Output the [x, y] coordinate of the center of the cell containing the given text.  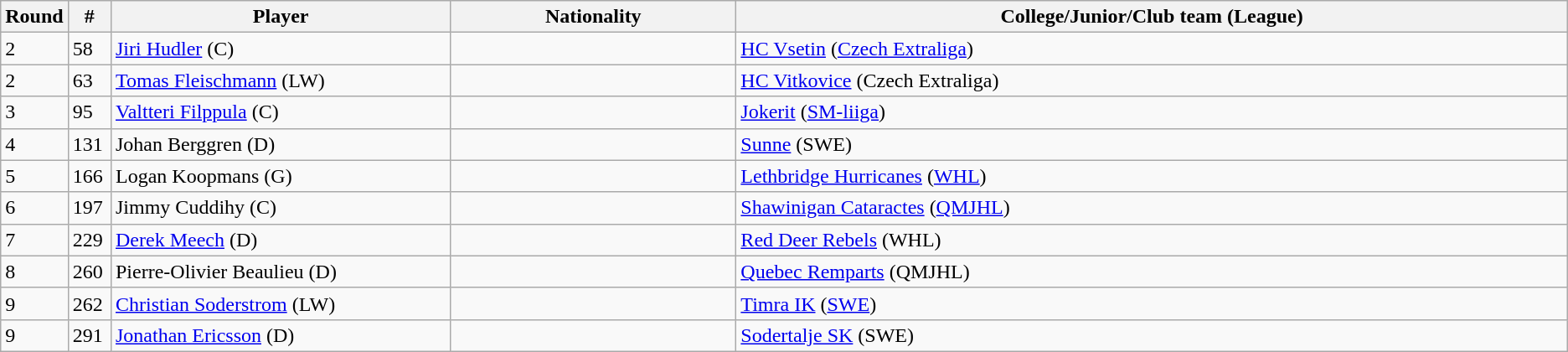
5 [34, 176]
Round [34, 17]
4 [34, 144]
Tomas Fleischmann (LW) [280, 80]
Christian Soderstrom (LW) [280, 303]
95 [89, 112]
College/Junior/Club team (League) [1152, 17]
63 [89, 80]
Player [280, 17]
291 [89, 335]
HC Vitkovice (Czech Extraliga) [1152, 80]
# [89, 17]
Johan Berggren (D) [280, 144]
Logan Koopmans (G) [280, 176]
131 [89, 144]
Quebec Remparts (QMJHL) [1152, 272]
58 [89, 49]
Jokerit (SM-liiga) [1152, 112]
262 [89, 303]
166 [89, 176]
Lethbridge Hurricanes (WHL) [1152, 176]
Derek Meech (D) [280, 240]
Jiri Hudler (C) [280, 49]
197 [89, 208]
229 [89, 240]
Shawinigan Cataractes (QMJHL) [1152, 208]
7 [34, 240]
Sodertalje SK (SWE) [1152, 335]
260 [89, 272]
Nationality [593, 17]
Jimmy Cuddihy (C) [280, 208]
Pierre-Olivier Beaulieu (D) [280, 272]
8 [34, 272]
Red Deer Rebels (WHL) [1152, 240]
6 [34, 208]
Jonathan Ericsson (D) [280, 335]
3 [34, 112]
Sunne (SWE) [1152, 144]
HC Vsetin (Czech Extraliga) [1152, 49]
Valtteri Filppula (C) [280, 112]
Timra IK (SWE) [1152, 303]
